Identify which cell holds the provided text, then report its [X, Y] central coordinate. 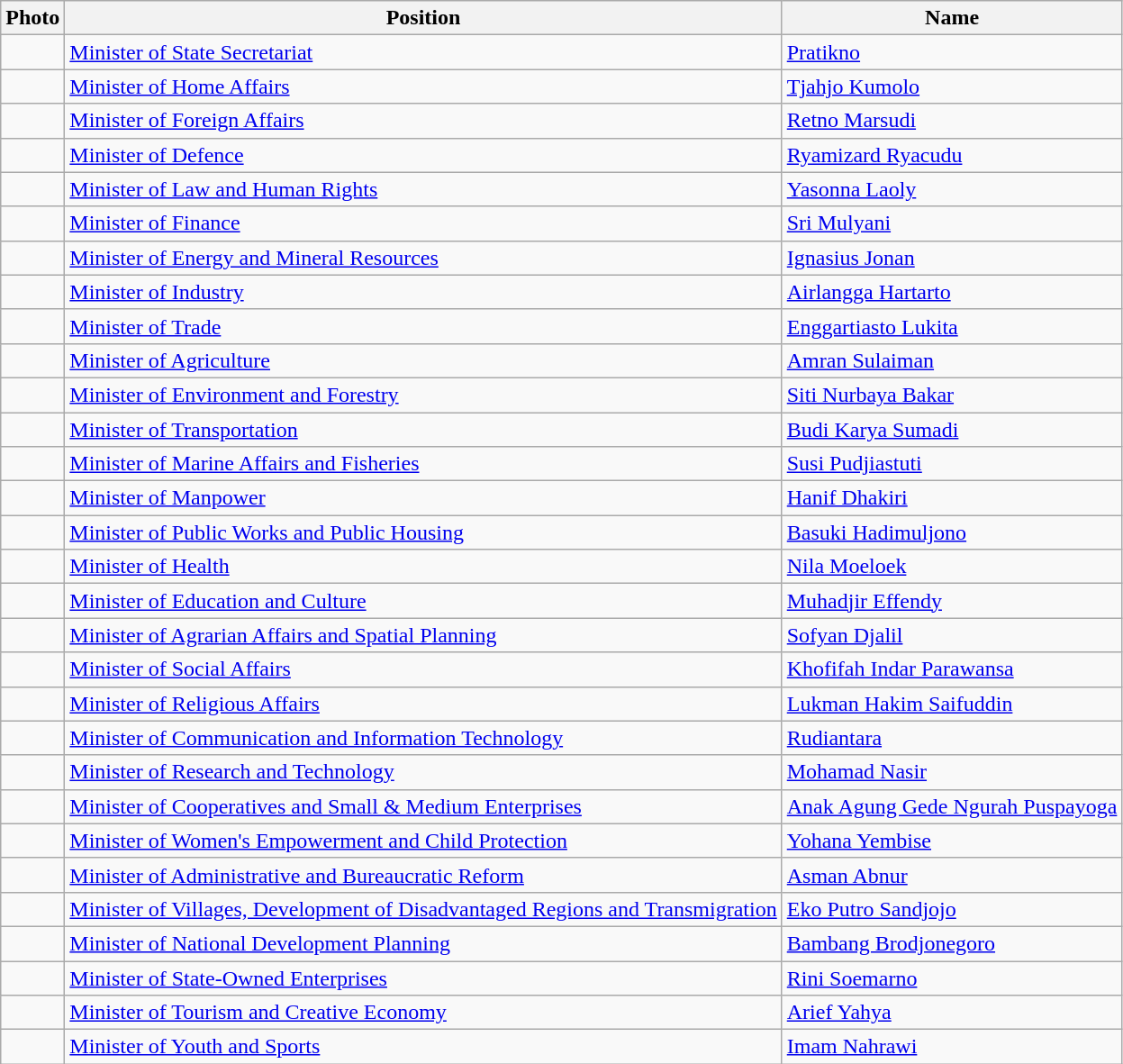
Enggartiasto Lukita [952, 326]
Minister of Religious Affairs [423, 704]
Position [423, 18]
Basuki Hadimuljono [952, 532]
Minister of Public Works and Public Housing [423, 532]
Minister of Health [423, 567]
Rudiantara [952, 738]
Minister of Agrarian Affairs and Spatial Planning [423, 635]
Minister of Transportation [423, 430]
Minister of Trade [423, 326]
Eko Putro Sandjojo [952, 909]
Minister of Cooperatives and Small & Medium Enterprises [423, 806]
Muhadjir Effendy [952, 601]
Minister of Research and Technology [423, 772]
Sri Mulyani [952, 223]
Ignasius Jonan [952, 258]
Amran Sulaiman [952, 360]
Airlangga Hartarto [952, 292]
Minister of Foreign Affairs [423, 121]
Susi Pudjiastuti [952, 464]
Mohamad Nasir [952, 772]
Imam Nahrawi [952, 1047]
Anak Agung Gede Ngurah Puspayoga [952, 806]
Minister of Tourism and Creative Economy [423, 1013]
Pratikno [952, 52]
Minister of Environment and Forestry [423, 395]
Arief Yahya [952, 1013]
Name [952, 18]
Minister of Villages, Development of Disadvantaged Regions and Transmigration [423, 909]
Minister of National Development Planning [423, 943]
Nila Moeloek [952, 567]
Khofifah Indar Parawansa [952, 669]
Rini Soemarno [952, 978]
Minister of State-Owned Enterprises [423, 978]
Minister of Energy and Mineral Resources [423, 258]
Minister of Agriculture [423, 360]
Asman Abnur [952, 875]
Minister of Home Affairs [423, 86]
Yohana Yembise [952, 841]
Photo [32, 18]
Minister of Defence [423, 155]
Minister of Communication and Information Technology [423, 738]
Minister of Social Affairs [423, 669]
Bambang Brodjonegoro [952, 943]
Minister of Administrative and Bureaucratic Reform [423, 875]
Budi Karya Sumadi [952, 430]
Hanif Dhakiri [952, 498]
Minister of Women's Empowerment and Child Protection [423, 841]
Minister of Law and Human Rights [423, 189]
Sofyan Djalil [952, 635]
Siti Nurbaya Bakar [952, 395]
Yasonna Laoly [952, 189]
Minister of Marine Affairs and Fisheries [423, 464]
Minister of Industry [423, 292]
Minister of State Secretariat [423, 52]
Tjahjo Kumolo [952, 86]
Minister of Manpower [423, 498]
Minister of Education and Culture [423, 601]
Retno Marsudi [952, 121]
Lukman Hakim Saifuddin [952, 704]
Minister of Youth and Sports [423, 1047]
Ryamizard Ryacudu [952, 155]
Minister of Finance [423, 223]
